Return the [X, Y] coordinate for the center point of the cell that contains the specified text.  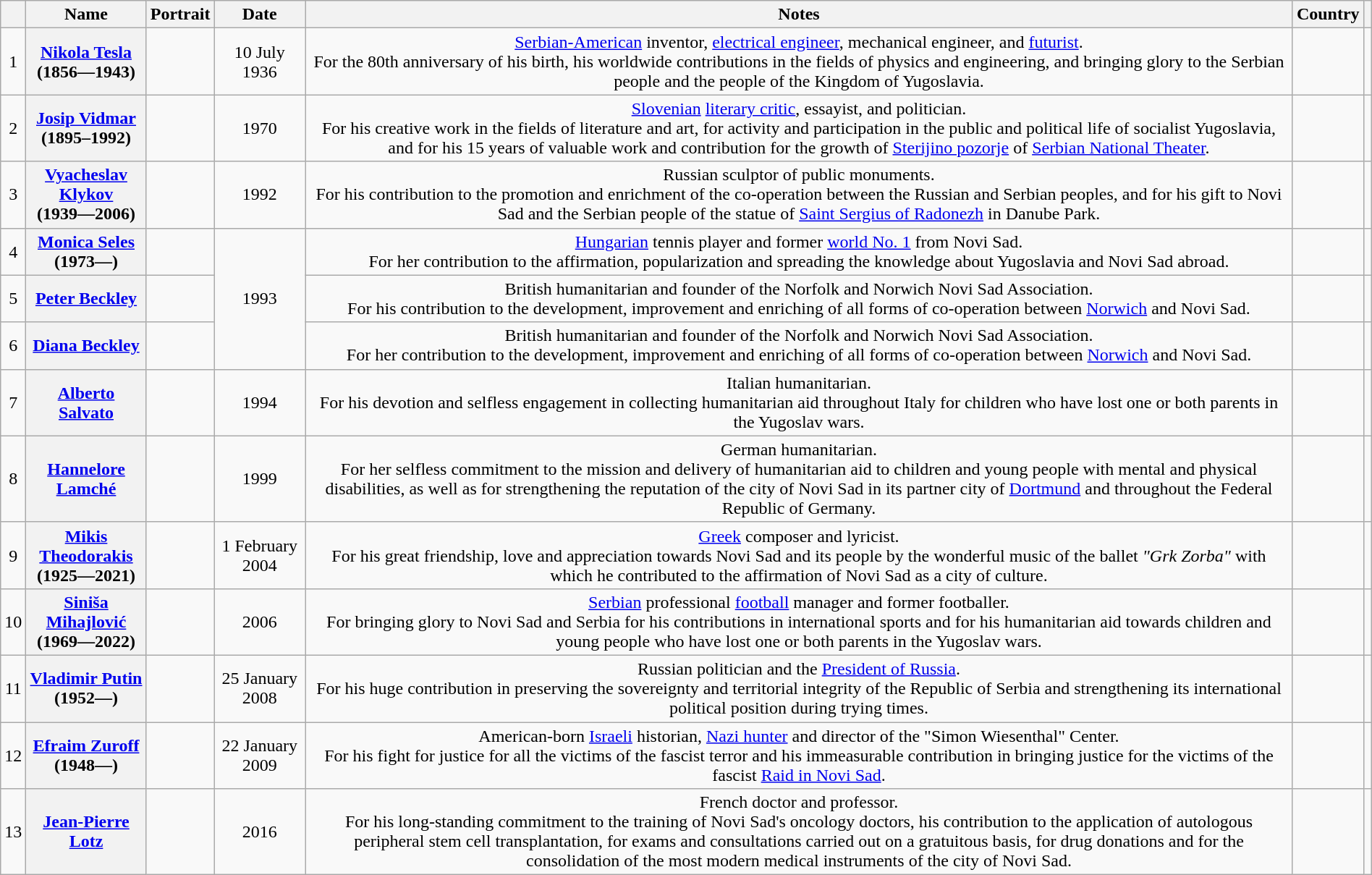
1992 [260, 195]
2006 [260, 622]
6 [13, 346]
5 [13, 298]
Country [1328, 14]
1970 [260, 128]
1 February 2004 [260, 555]
Hannelore Lamché [86, 479]
Siniša Mihajlović(1969—2022) [86, 622]
1993 [260, 298]
Vladimir Putin(1952—) [86, 688]
22 January 2009 [260, 756]
Date [260, 14]
4 [13, 252]
1 [13, 62]
Monica Seles(1973—) [86, 252]
Mikis Theodorakis(1925—2021) [86, 555]
1999 [260, 479]
Diana Beckley [86, 346]
Vyacheslav Klykov(1939—2006) [86, 195]
10 July 1936 [260, 62]
2016 [260, 832]
25 January 2008 [260, 688]
7 [13, 402]
10 [13, 622]
11 [13, 688]
13 [13, 832]
Name [86, 14]
9 [13, 555]
Notes [799, 14]
Jean-Pierre Lotz [86, 832]
3 [13, 195]
Portrait [180, 14]
Efraim Zuroff(1948—) [86, 756]
Nikola Tesla(1856—1943) [86, 62]
8 [13, 479]
12 [13, 756]
2 [13, 128]
Peter Beckley [86, 298]
1994 [260, 402]
Alberto Salvato [86, 402]
Josip Vidmar(1895–1992) [86, 128]
